Locate the cell with the specified text and output its (X, Y) center coordinate. 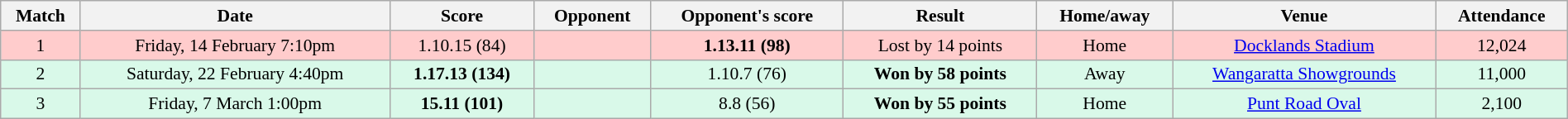
Won by 55 points (940, 104)
Wangaratta Showgrounds (1305, 74)
2,100 (1502, 104)
Score (461, 16)
11,000 (1502, 74)
Docklands Stadium (1305, 45)
Won by 58 points (940, 74)
Result (940, 16)
Friday, 7 March 1:00pm (235, 104)
1.13.11 (98) (748, 45)
Punt Road Oval (1305, 104)
Attendance (1502, 16)
1 (41, 45)
15.11 (101) (461, 104)
3 (41, 104)
Date (235, 16)
Home/away (1105, 16)
1.10.7 (76) (748, 74)
Saturday, 22 February 4:40pm (235, 74)
Opponent's score (748, 16)
Opponent (592, 16)
1.17.13 (134) (461, 74)
1.10.15 (84) (461, 45)
8.8 (56) (748, 104)
Away (1105, 74)
Match (41, 16)
Lost by 14 points (940, 45)
12,024 (1502, 45)
Friday, 14 February 7:10pm (235, 45)
2 (41, 74)
Venue (1305, 16)
